Locate the cell with the specified text and output its [x, y] center coordinate. 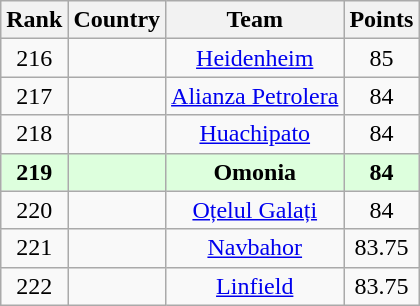
85 [382, 58]
Linfield [255, 286]
219 [34, 172]
218 [34, 134]
Omonia [255, 172]
221 [34, 248]
Navbahor [255, 248]
Team [255, 20]
Country [117, 20]
222 [34, 286]
Heidenheim [255, 58]
Points [382, 20]
216 [34, 58]
217 [34, 96]
220 [34, 210]
Alianza Petrolera [255, 96]
Rank [34, 20]
Oțelul Galați [255, 210]
Huachipato [255, 134]
